Provide the [X, Y] coordinate of the cell's center where the given text is located.  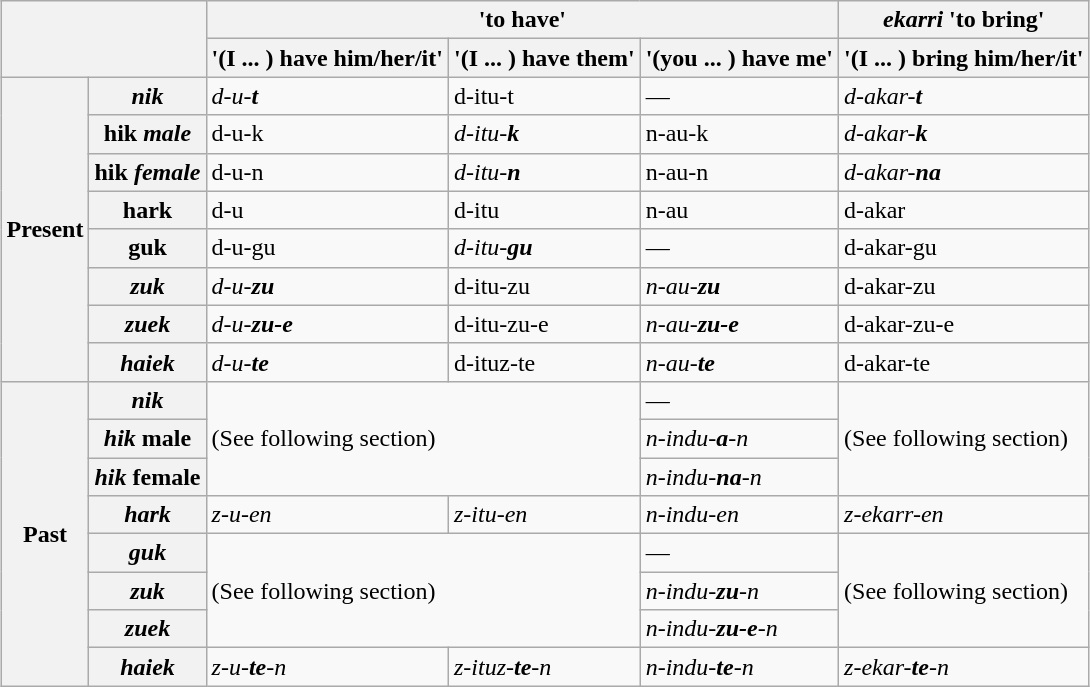
d-itu-k [544, 134]
d-u-n [327, 172]
ekarri 'to bring' [964, 20]
d-u-zu [327, 286]
d-akar-k [964, 134]
z-u-te-n [327, 667]
z-itu-en [544, 515]
n-au-k [739, 134]
d-itu [544, 210]
d-itu-zu [544, 286]
d-u-k [327, 134]
n-au-zu-e [739, 324]
z-ekar-te-n [964, 667]
z-ekarr-en [964, 515]
'(I ... ) bring him/her/it' [964, 58]
Past [45, 533]
d-u-te [327, 362]
d-u [327, 210]
d-itu-gu [544, 248]
'(I ... ) have them' [544, 58]
d-akar [964, 210]
n-indu-zu-e-n [739, 629]
d-u-zu-e [327, 324]
d-itu-n [544, 172]
d-akar-te [964, 362]
n-indu-a-n [739, 438]
d-itu-t [544, 96]
d-u-t [327, 96]
n-au-zu [739, 286]
n-indu-te-n [739, 667]
z-ituz-te-n [544, 667]
d-akar-t [964, 96]
d-u-gu [327, 248]
'(you ... ) have me' [739, 58]
n-au-te [739, 362]
'to have' [522, 20]
d-akar-gu [964, 248]
n-indu-en [739, 515]
d-akar-zu-e [964, 324]
Present [45, 229]
d-akar-na [964, 172]
n-au [739, 210]
d-akar-zu [964, 286]
d-ituz-te [544, 362]
z-u-en [327, 515]
n-indu-zu-n [739, 591]
n-indu-na-n [739, 477]
n-au-n [739, 172]
d-itu-zu-e [544, 324]
'(I ... ) have him/her/it' [327, 58]
